Output the [x, y] coordinate of the center of the cell containing the given text.  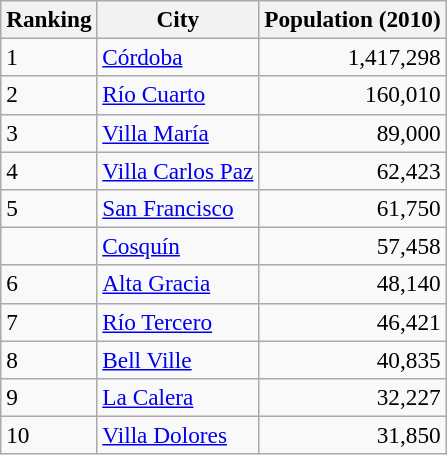
La Calera [178, 397]
6 [49, 284]
1,417,298 [352, 57]
10 [49, 435]
Villa Dolores [178, 435]
160,010 [352, 95]
1 [49, 57]
Population (2010) [352, 19]
40,835 [352, 359]
9 [49, 397]
5 [49, 208]
2 [49, 95]
Villa María [178, 133]
3 [49, 133]
61,750 [352, 208]
32,227 [352, 397]
46,421 [352, 322]
31,850 [352, 435]
8 [49, 359]
57,458 [352, 246]
Alta Gracia [178, 284]
48,140 [352, 284]
62,423 [352, 170]
Cosquín [178, 246]
Río Tercero [178, 322]
Córdoba [178, 57]
Río Cuarto [178, 95]
89,000 [352, 133]
4 [49, 170]
Villa Carlos Paz [178, 170]
Ranking [49, 19]
Bell Ville [178, 359]
City [178, 19]
7 [49, 322]
San Francisco [178, 208]
